Pinpoint the cell where the given text exists, returning its [X, Y] midpoint coordinate. 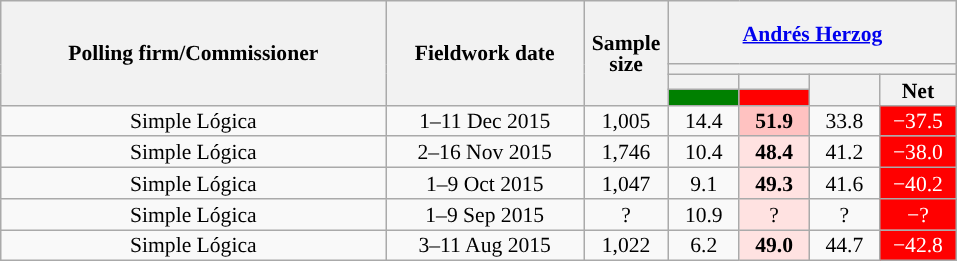
−? [918, 214]
1–9 Oct 2015 [485, 184]
Net [918, 90]
10.4 [704, 152]
Polling firm/Commissioner [194, 53]
1–9 Sep 2015 [485, 214]
41.2 [844, 152]
1,022 [626, 246]
−40.2 [918, 184]
1,746 [626, 152]
51.9 [774, 120]
Andrés Herzog [813, 32]
14.4 [704, 120]
Fieldwork date [485, 53]
1,005 [626, 120]
48.4 [774, 152]
49.0 [774, 246]
41.6 [844, 184]
6.2 [704, 246]
10.9 [704, 214]
−42.8 [918, 246]
49.3 [774, 184]
Sample size [626, 53]
1,047 [626, 184]
3–11 Aug 2015 [485, 246]
2–16 Nov 2015 [485, 152]
−38.0 [918, 152]
−37.5 [918, 120]
33.8 [844, 120]
1–11 Dec 2015 [485, 120]
44.7 [844, 246]
9.1 [704, 184]
